Provide the (x, y) coordinate of the cell's center where the given text is located.  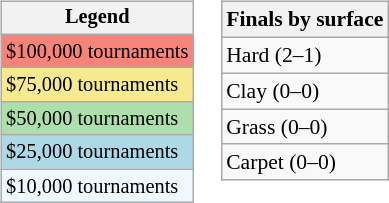
Legend (97, 18)
$25,000 tournaments (97, 152)
Finals by surface (304, 20)
Clay (0–0) (304, 91)
$75,000 tournaments (97, 85)
$100,000 tournaments (97, 51)
Hard (2–1) (304, 55)
$10,000 tournaments (97, 186)
Grass (0–0) (304, 127)
Carpet (0–0) (304, 162)
$50,000 tournaments (97, 119)
